Detect which cell encompasses the target text, then output its (X, Y) center coordinate. 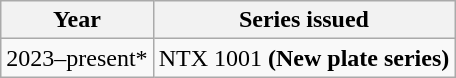
NTX 1001 (New plate series) (304, 58)
Series issued (304, 20)
2023–present* (77, 58)
Year (77, 20)
